Identify which cell holds the provided text, then report its [x, y] central coordinate. 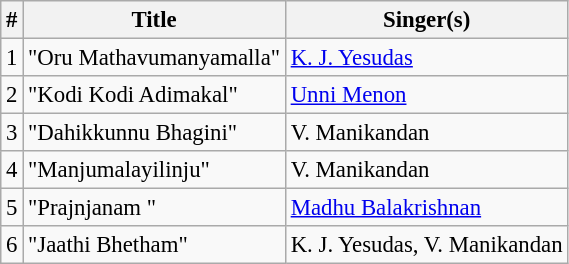
1 [12, 58]
4 [12, 170]
3 [12, 133]
K. J. Yesudas [426, 58]
K. J. Yesudas, V. Manikandan [426, 245]
"Kodi Kodi Adimakal" [154, 95]
"Jaathi Bhetham" [154, 245]
Unni Menon [426, 95]
Madhu Balakrishnan [426, 208]
"Oru Mathavumanyamalla" [154, 58]
"Prajnjanam " [154, 208]
6 [12, 245]
# [12, 20]
Singer(s) [426, 20]
5 [12, 208]
Title [154, 20]
"Dahikkunnu Bhagini" [154, 133]
2 [12, 95]
"Manjumalayilinju" [154, 170]
